Locate the cell with the specified text and output its (x, y) center coordinate. 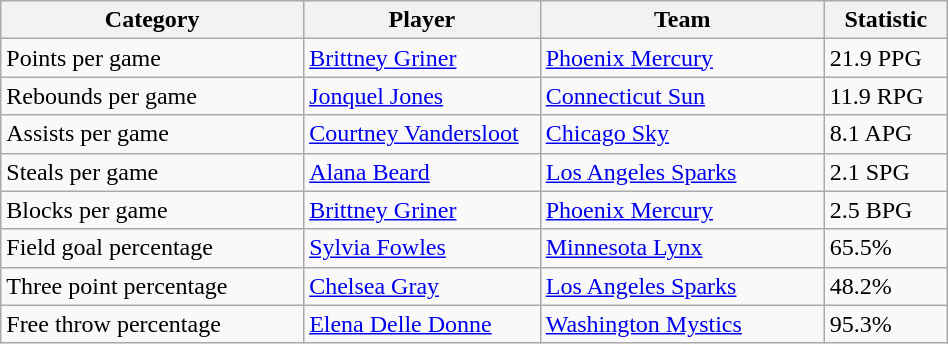
Team (682, 20)
Minnesota Lynx (682, 248)
Category (152, 20)
Blocks per game (152, 210)
48.2% (886, 286)
Jonquel Jones (422, 96)
2.5 BPG (886, 210)
Courtney Vandersloot (422, 134)
Alana Beard (422, 172)
Chicago Sky (682, 134)
Player (422, 20)
Washington Mystics (682, 324)
2.1 SPG (886, 172)
21.9 PPG (886, 58)
Connecticut Sun (682, 96)
Statistic (886, 20)
11.9 RPG (886, 96)
Three point percentage (152, 286)
Assists per game (152, 134)
Chelsea Gray (422, 286)
65.5% (886, 248)
95.3% (886, 324)
8.1 APG (886, 134)
Points per game (152, 58)
Sylvia Fowles (422, 248)
Steals per game (152, 172)
Elena Delle Donne (422, 324)
Free throw percentage (152, 324)
Field goal percentage (152, 248)
Rebounds per game (152, 96)
